Pinpoint the cell where the given text exists, returning its (X, Y) midpoint coordinate. 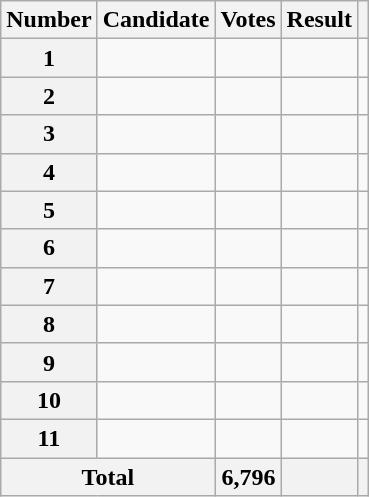
4 (49, 172)
Total (108, 477)
8 (49, 324)
10 (49, 400)
3 (49, 134)
1 (49, 58)
Candidate (156, 20)
7 (49, 286)
Result (319, 20)
9 (49, 362)
Votes (248, 20)
6 (49, 248)
11 (49, 438)
6,796 (248, 477)
Number (49, 20)
5 (49, 210)
2 (49, 96)
